Capture the cell that displays the provided text and extract its [x, y] central coordinate. 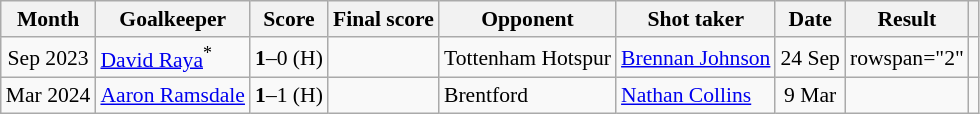
Shot taker [696, 19]
9 Mar [810, 96]
Date [810, 19]
Sep 2023 [48, 58]
1–0 (H) [289, 58]
Brentford [528, 96]
David Raya* [172, 58]
Goalkeeper [172, 19]
Opponent [528, 19]
Aaron Ramsdale [172, 96]
Nathan Collins [696, 96]
Score [289, 19]
Brennan Johnson [696, 58]
Result [907, 19]
Final score [384, 19]
Month [48, 19]
1–1 (H) [289, 96]
24 Sep [810, 58]
Tottenham Hotspur [528, 58]
rowspan="2" [907, 58]
Mar 2024 [48, 96]
